Determine the (x, y) coordinate at the center of the cell enclosing the given text.  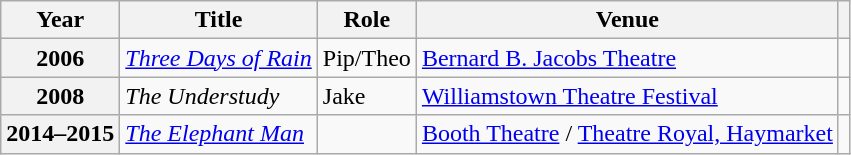
The Understudy (218, 96)
The Elephant Man (218, 134)
Venue (627, 20)
Role (366, 20)
Booth Theatre / Theatre Royal, Haymarket (627, 134)
2008 (60, 96)
Year (60, 20)
2006 (60, 58)
2014–2015 (60, 134)
Title (218, 20)
Bernard B. Jacobs Theatre (627, 58)
Jake (366, 96)
Pip/Theo (366, 58)
Three Days of Rain (218, 58)
Williamstown Theatre Festival (627, 96)
